For the text-containing cell, return its midpoint in (X, Y) coordinate format. 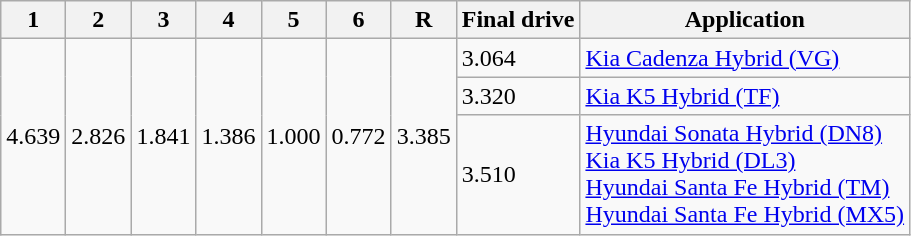
Application (745, 20)
2.826 (98, 136)
5 (294, 20)
2 (98, 20)
Kia K5 Hybrid (TF) (745, 96)
1 (34, 20)
Kia Cadenza Hybrid (VG) (745, 58)
4.639 (34, 136)
3.064 (518, 58)
3 (164, 20)
R (424, 20)
3.385 (424, 136)
4 (228, 20)
3.510 (518, 174)
1.000 (294, 136)
0.772 (358, 136)
Hyundai Sonata Hybrid (DN8)Kia K5 Hybrid (DL3)Hyundai Santa Fe Hybrid (TM)Hyundai Santa Fe Hybrid (MX5) (745, 174)
Final drive (518, 20)
3.320 (518, 96)
1.841 (164, 136)
6 (358, 20)
1.386 (228, 136)
